Find where the given text appears and provide that cell's center as [x, y] coordinate. 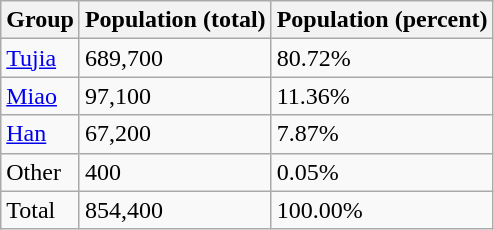
Other [40, 172]
67,200 [175, 134]
100.00% [382, 210]
Total [40, 210]
689,700 [175, 58]
Group [40, 20]
0.05% [382, 172]
400 [175, 172]
Miao [40, 96]
7.87% [382, 134]
80.72% [382, 58]
854,400 [175, 210]
97,100 [175, 96]
Population (total) [175, 20]
Population (percent) [382, 20]
Han [40, 134]
Tujia [40, 58]
11.36% [382, 96]
